Search for the cell housing the specified text and yield its (X, Y) center coordinate. 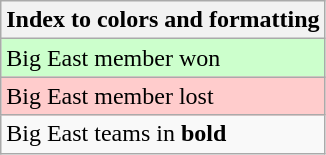
Big East member won (163, 58)
Big East teams in bold (163, 134)
Big East member lost (163, 96)
Index to colors and formatting (163, 20)
